Return the [X, Y] coordinate for the center point of the cell that contains the specified text.  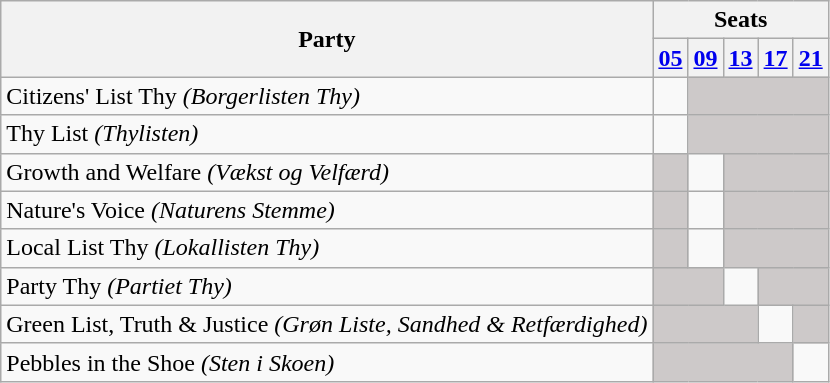
Green List, Truth & Justice (Grøn Liste, Sandhed & Retfærdighed) [327, 324]
13 [740, 58]
Pebbles in the Shoe (Sten i Skoen) [327, 362]
Citizens' List Thy (Borgerlisten Thy) [327, 96]
Party Thy (Partiet Thy) [327, 286]
21 [810, 58]
Thy List (Thylisten) [327, 134]
09 [706, 58]
05 [670, 58]
Nature's Voice (Naturens Stemme) [327, 210]
17 [776, 58]
Seats [740, 20]
Local List Thy (Lokallisten Thy) [327, 248]
Growth and Welfare (Vækst og Velfærd) [327, 172]
Party [327, 39]
